Search for the cell housing the specified text and yield its [X, Y] center coordinate. 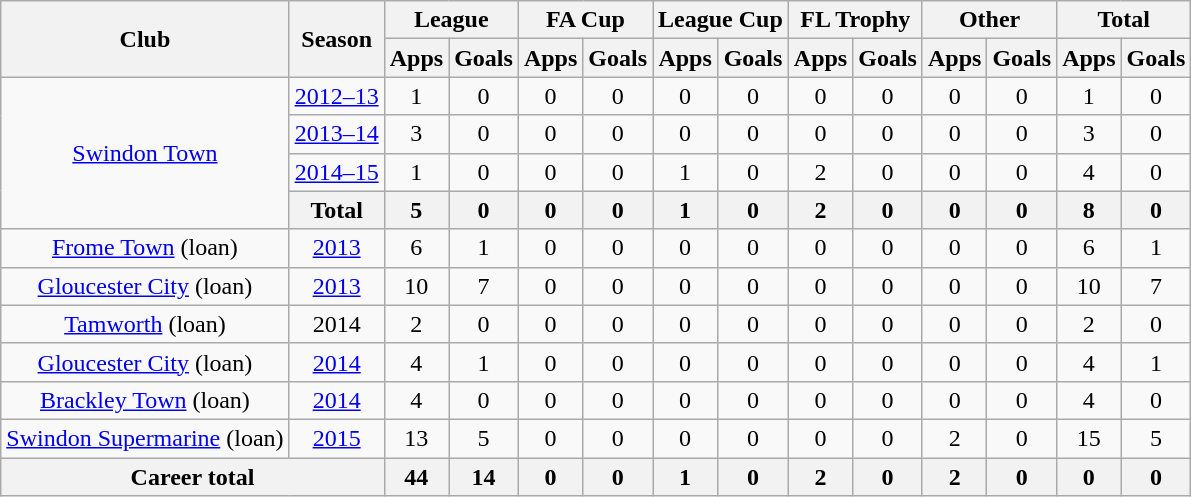
Swindon Supermarine (loan) [145, 438]
FA Cup [585, 20]
Frome Town (loan) [145, 248]
League Cup [721, 20]
44 [416, 477]
14 [484, 477]
15 [1089, 438]
13 [416, 438]
2014–15 [336, 172]
Other [989, 20]
Tamworth (loan) [145, 324]
2012–13 [336, 96]
8 [1089, 210]
Club [145, 39]
League [451, 20]
2013–14 [336, 134]
2015 [336, 438]
Swindon Town [145, 153]
FL Trophy [855, 20]
Career total [192, 477]
Season [336, 39]
Brackley Town (loan) [145, 400]
